Determine the (x, y) coordinate at the center of the cell enclosing the given text.  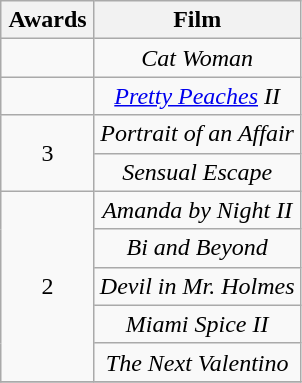
Amanda by Night II (197, 210)
Cat Woman (197, 58)
Film (197, 20)
Bi and Beyond (197, 248)
Pretty Peaches II (197, 96)
Portrait of an Affair (197, 134)
Sensual Escape (197, 172)
The Next Valentino (197, 362)
2 (48, 286)
Miami Spice II (197, 324)
Awards (48, 20)
3 (48, 153)
Devil in Mr. Holmes (197, 286)
